Return the [X, Y] coordinate for the center point of the cell that contains the specified text.  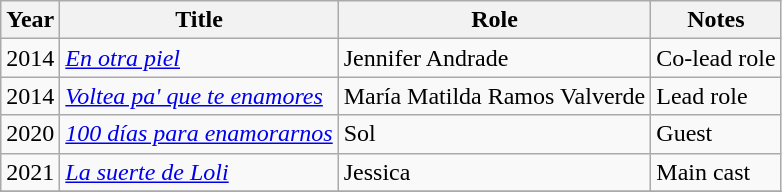
Title [199, 20]
Notes [716, 20]
100 días para enamorarnos [199, 134]
Lead role [716, 96]
Role [494, 20]
María Matilda Ramos Valverde [494, 96]
Co-lead role [716, 58]
Year [30, 20]
Guest [716, 134]
En otra piel [199, 58]
Voltea pa' que te enamores [199, 96]
2020 [30, 134]
Jessica [494, 172]
Main cast [716, 172]
Jennifer Andrade [494, 58]
La suerte de Loli [199, 172]
2021 [30, 172]
Sol [494, 134]
